Capture the cell that displays the provided text and extract its (X, Y) central coordinate. 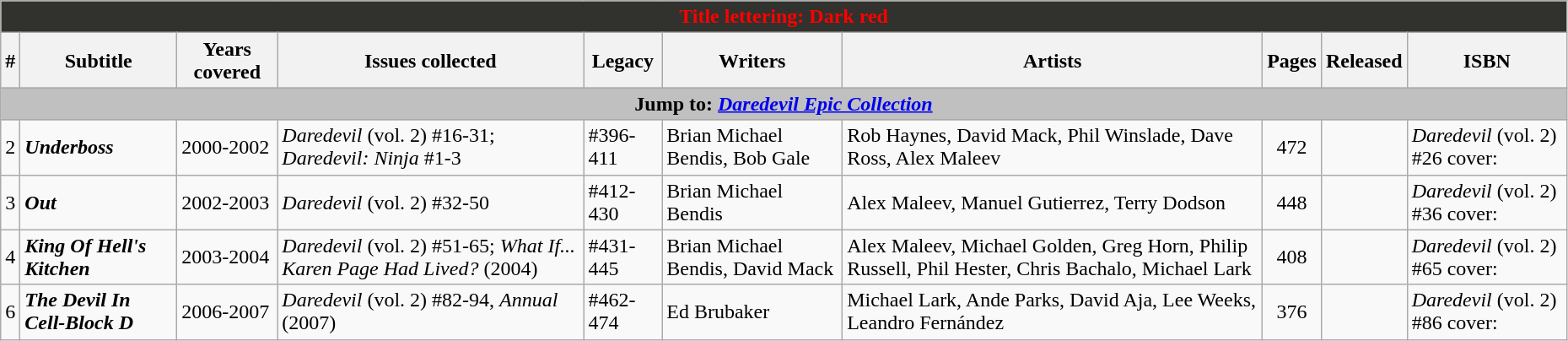
Ed Brubaker (752, 312)
Writers (752, 61)
Jump to: Daredevil Epic Collection (784, 104)
Daredevil (vol. 2) #82-94, Annual (2007) (430, 312)
6 (10, 312)
ISBN (1486, 61)
408 (1292, 257)
Artists (1053, 61)
Subtitle (99, 61)
Daredevil (vol. 2) #16-31; Daredevil: Ninja #1-3 (430, 147)
#431-445 (622, 257)
Daredevil (vol. 2) #36 cover: (1486, 203)
2002-2003 (228, 203)
#462-474 (622, 312)
Pages (1292, 61)
Rob Haynes, David Mack, Phil Winslade, Dave Ross, Alex Maleev (1053, 147)
2000-2002 (228, 147)
Years covered (228, 61)
Alex Maleev, Manuel Gutierrez, Terry Dodson (1053, 203)
Brian Michael Bendis (752, 203)
# (10, 61)
Daredevil (vol. 2) #26 cover: (1486, 147)
472 (1292, 147)
The Devil In Cell-Block D (99, 312)
448 (1292, 203)
Daredevil (vol. 2) #51-65; What If... Karen Page Had Lived? (2004) (430, 257)
Brian Michael Bendis, Bob Gale (752, 147)
Released (1364, 61)
Underboss (99, 147)
Out (99, 203)
Brian Michael Bendis, David Mack (752, 257)
#412-430 (622, 203)
Issues collected (430, 61)
#396-411 (622, 147)
Daredevil (vol. 2) #65 cover: (1486, 257)
Michael Lark, Ande Parks, David Aja, Lee Weeks, Leandro Fernández (1053, 312)
Daredevil (vol. 2) #32-50 (430, 203)
3 (10, 203)
Daredevil (vol. 2) #86 cover: (1486, 312)
Title lettering: Dark red (784, 17)
2003-2004 (228, 257)
4 (10, 257)
2 (10, 147)
Alex Maleev, Michael Golden, Greg Horn, Philip Russell, Phil Hester, Chris Bachalo, Michael Lark (1053, 257)
2006-2007 (228, 312)
376 (1292, 312)
Legacy (622, 61)
King Of Hell's Kitchen (99, 257)
